Return [X, Y] of the center of cell containing provided text 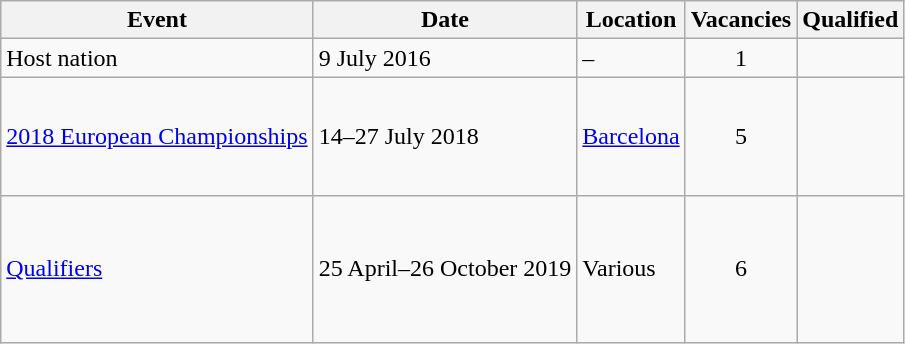
1 [741, 58]
9 July 2016 [445, 58]
25 April–26 October 2019 [445, 269]
Vacancies [741, 20]
Various [631, 269]
Qualifiers [157, 269]
Host nation [157, 58]
14–27 July 2018 [445, 136]
Date [445, 20]
Location [631, 20]
– [631, 58]
Event [157, 20]
Qualified [850, 20]
6 [741, 269]
5 [741, 136]
Barcelona [631, 136]
2018 European Championships [157, 136]
